Capture the cell that displays the provided text and extract its (X, Y) central coordinate. 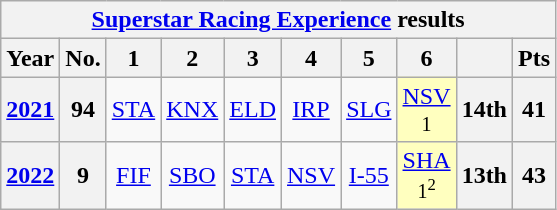
Superstar Racing Experience results (278, 20)
NSV1 (426, 110)
9 (83, 176)
IRP (312, 110)
2021 (30, 110)
14th (484, 110)
2022 (30, 176)
43 (534, 176)
SLG (369, 110)
1 (133, 58)
3 (253, 58)
NSV (312, 176)
41 (534, 110)
KNX (192, 110)
13th (484, 176)
6 (426, 58)
Year (30, 58)
4 (312, 58)
No. (83, 58)
ELD (253, 110)
FIF (133, 176)
SBO (192, 176)
I-55 (369, 176)
2 (192, 58)
SHA12 (426, 176)
5 (369, 58)
Pts (534, 58)
94 (83, 110)
